Determine the [X, Y] coordinate at the center of the cell enclosing the given text.  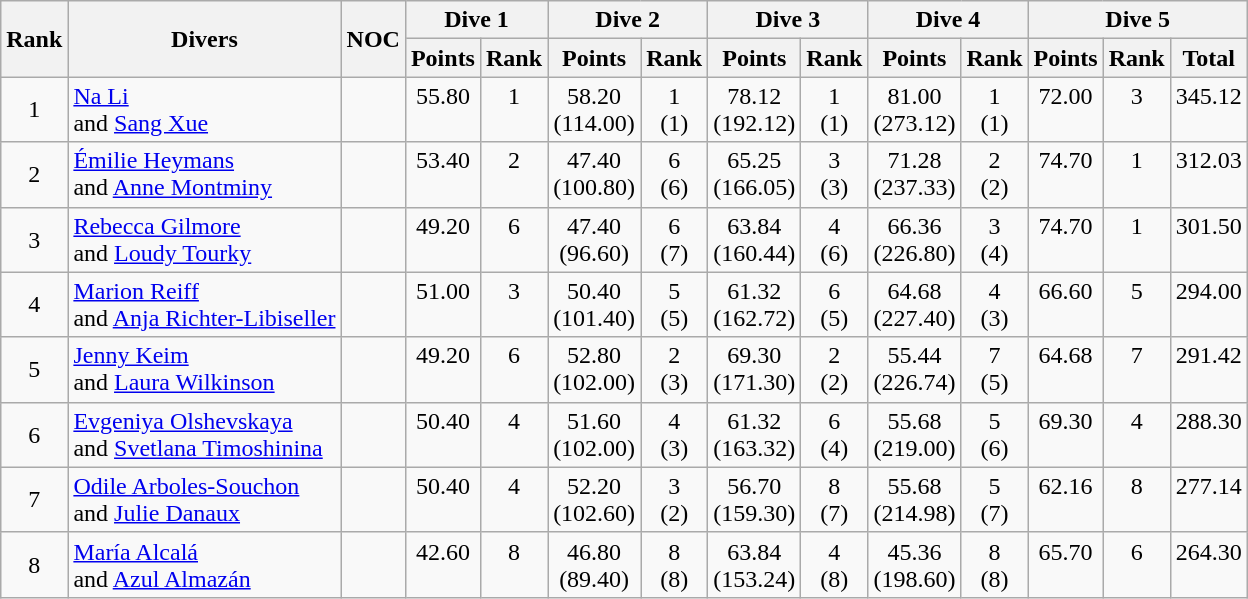
45.36(198.60) [914, 564]
Rebecca Gilmoreand Loudy Tourky [204, 240]
María Alcaláand Azul Almazán [204, 564]
69.30(171.30) [754, 370]
3(4) [994, 240]
Émilie Heymansand Anne Montminy [204, 174]
8(7) [834, 500]
312.03 [1208, 174]
277.14 [1208, 500]
65.70 [1066, 564]
NOC [373, 39]
66.60 [1066, 304]
3(2) [674, 500]
47.40(96.60) [594, 240]
Dive 3 [788, 20]
56.70(159.30) [754, 500]
69.30 [1066, 434]
66.36(226.80) [914, 240]
46.80(89.40) [594, 564]
Evgeniya Olshevskayaand Svetlana Timoshinina [204, 434]
6(4) [834, 434]
52.80(102.00) [594, 370]
71.28(237.33) [914, 174]
Divers [204, 39]
62.16 [1066, 500]
5(7) [994, 500]
Total [1208, 58]
55.80 [442, 110]
Dive 4 [948, 20]
5(6) [994, 434]
64.68 [1066, 370]
55.68(214.98) [914, 500]
55.68(219.00) [914, 434]
65.25(166.05) [754, 174]
61.32(163.32) [754, 434]
78.12(192.12) [754, 110]
345.12 [1208, 110]
63.84(160.44) [754, 240]
61.32(162.72) [754, 304]
Dive 1 [476, 20]
Dive 2 [628, 20]
6(5) [834, 304]
Odile Arboles-Souchonand Julie Danaux [204, 500]
Marion Reiffand Anja Richter-Libiseller [204, 304]
64.68(227.40) [914, 304]
6(7) [674, 240]
58.20(114.00) [594, 110]
51.60(102.00) [594, 434]
81.00(273.12) [914, 110]
291.42 [1208, 370]
55.44(226.74) [914, 370]
288.30 [1208, 434]
72.00 [1066, 110]
Na Liand Sang Xue [204, 110]
5(5) [674, 304]
7(5) [994, 370]
63.84(153.24) [754, 564]
301.50 [1208, 240]
42.60 [442, 564]
2(3) [674, 370]
264.30 [1208, 564]
4(8) [834, 564]
Jenny Keimand Laura Wilkinson [204, 370]
47.40(100.80) [594, 174]
53.40 [442, 174]
50.40(101.40) [594, 304]
Dive 5 [1138, 20]
294.00 [1208, 304]
4(6) [834, 240]
52.20(102.60) [594, 500]
3(3) [834, 174]
51.00 [442, 304]
6(6) [674, 174]
